Identify which cell holds the provided text, then report its [X, Y] central coordinate. 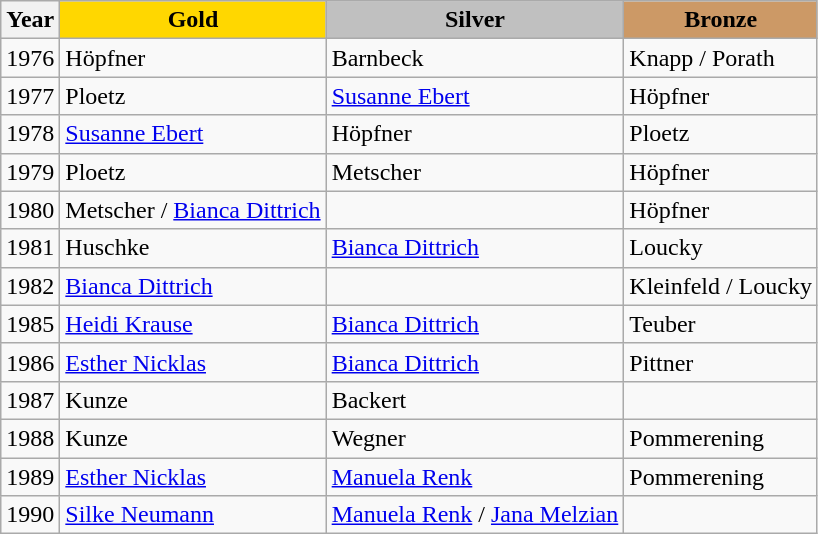
1988 [30, 438]
Pittner [721, 362]
1986 [30, 362]
1990 [30, 515]
Backert [475, 400]
Wegner [475, 438]
Manuela Renk / Jana Melzian [475, 515]
1978 [30, 134]
Metscher / Bianca Dittrich [193, 210]
1977 [30, 96]
1979 [30, 172]
Heidi Krause [193, 324]
Knapp / Porath [721, 58]
Silver [475, 20]
1982 [30, 286]
1989 [30, 477]
Gold [193, 20]
Bronze [721, 20]
Barnbeck [475, 58]
Metscher [475, 172]
Huschke [193, 248]
1980 [30, 210]
Year [30, 20]
Loucky [721, 248]
Kleinfeld / Loucky [721, 286]
1981 [30, 248]
Teuber [721, 324]
Silke Neumann [193, 515]
1985 [30, 324]
1976 [30, 58]
Manuela Renk [475, 477]
1987 [30, 400]
